Identify which cell holds the provided text, then report its [x, y] central coordinate. 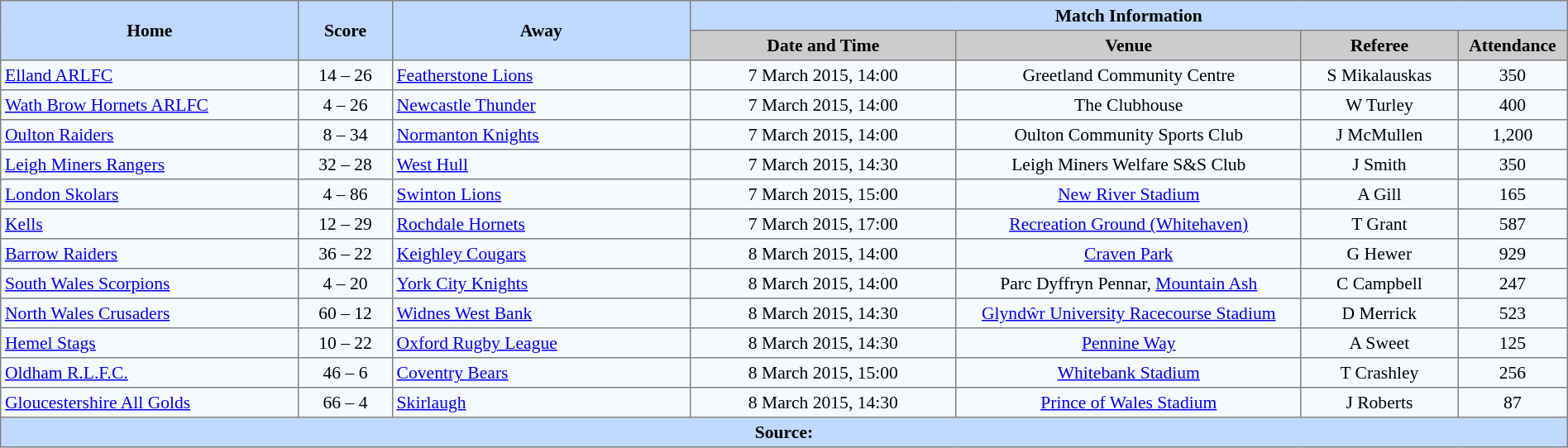
Keighley Cougars [541, 254]
C Campbell [1379, 284]
Kells [150, 224]
46 – 6 [346, 373]
West Hull [541, 164]
T Crashley [1379, 373]
D Merrick [1379, 313]
8 – 34 [346, 135]
Oxford Rugby League [541, 343]
Venue [1128, 45]
Coventry Bears [541, 373]
North Wales Crusaders [150, 313]
523 [1513, 313]
Referee [1379, 45]
7 March 2015, 15:00 [823, 194]
4 – 20 [346, 284]
Normanton Knights [541, 135]
Source: [784, 432]
J Roberts [1379, 403]
Leigh Miners Welfare S&S Club [1128, 164]
Recreation Ground (Whitehaven) [1128, 224]
66 – 4 [346, 403]
125 [1513, 343]
A Gill [1379, 194]
Wath Brow Hornets ARLFC [150, 105]
14 – 26 [346, 75]
Gloucestershire All Golds [150, 403]
Craven Park [1128, 254]
South Wales Scorpions [150, 284]
Prince of Wales Stadium [1128, 403]
A Sweet [1379, 343]
Score [346, 31]
Oulton Raiders [150, 135]
G Hewer [1379, 254]
7 March 2015, 14:30 [823, 164]
Whitebank Stadium [1128, 373]
400 [1513, 105]
Skirlaugh [541, 403]
T Grant [1379, 224]
Rochdale Hornets [541, 224]
7 March 2015, 17:00 [823, 224]
Away [541, 31]
4 – 86 [346, 194]
J Smith [1379, 164]
10 – 22 [346, 343]
London Skolars [150, 194]
60 – 12 [346, 313]
1,200 [1513, 135]
8 March 2015, 15:00 [823, 373]
Date and Time [823, 45]
Glyndŵr University Racecourse Stadium [1128, 313]
New River Stadium [1128, 194]
Parc Dyffryn Pennar, Mountain Ash [1128, 284]
Widnes West Bank [541, 313]
Swinton Lions [541, 194]
36 – 22 [346, 254]
Pennine Way [1128, 343]
Elland ARLFC [150, 75]
Oldham R.L.F.C. [150, 373]
929 [1513, 254]
S Mikalauskas [1379, 75]
247 [1513, 284]
Featherstone Lions [541, 75]
Barrow Raiders [150, 254]
Newcastle Thunder [541, 105]
Leigh Miners Rangers [150, 164]
587 [1513, 224]
The Clubhouse [1128, 105]
Attendance [1513, 45]
Match Information [1128, 16]
12 – 29 [346, 224]
165 [1513, 194]
Oulton Community Sports Club [1128, 135]
256 [1513, 373]
87 [1513, 403]
Hemel Stags [150, 343]
W Turley [1379, 105]
Home [150, 31]
J McMullen [1379, 135]
Greetland Community Centre [1128, 75]
York City Knights [541, 284]
32 – 28 [346, 164]
4 – 26 [346, 105]
